Extract the (X, Y) coordinate from the center of the cell holding the provided text.  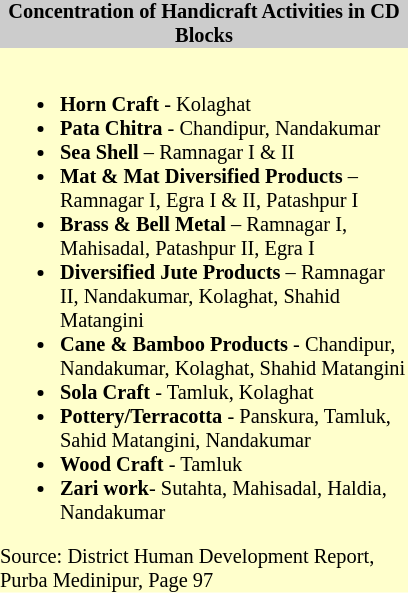
Concentration of Handicraft Activities in CD Blocks (204, 24)
